Scan for the cell matching the given text and deliver its [x, y] coordinate at center. 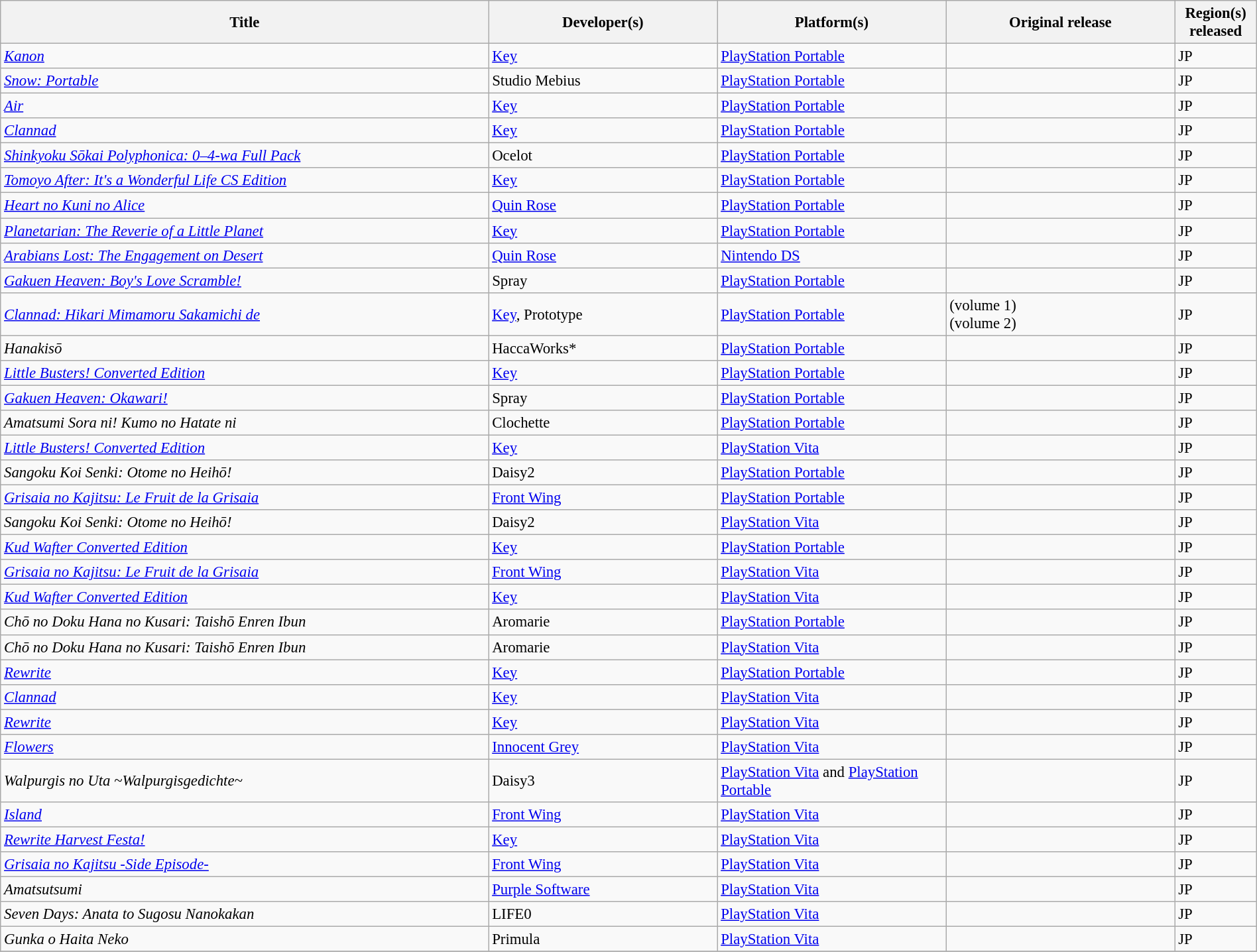
Key, Prototype [603, 314]
Studio Mebius [603, 81]
Hanakisō [245, 348]
Platform(s) [831, 23]
Amatsumi Sora ni! Kumo no Hatate ni [245, 423]
Clannad: Hikari Mimamoru Sakamichi de [245, 314]
Seven Days: Anata to Sugosu Nanokakan [245, 914]
Innocent Grey [603, 747]
Air [245, 106]
Planetarian: The Reverie of a Little Planet [245, 231]
Region(s) released [1216, 23]
Purple Software [603, 890]
Heart no Kuni no Alice [245, 206]
Original release [1061, 23]
Nintendo DS [831, 255]
Title [245, 23]
Walpurgis no Uta ~Walpurgisgedichte~ [245, 781]
Amatsutsumi [245, 890]
Gakuen Heaven: Okawari! [245, 398]
Clochette [603, 423]
Gakuen Heaven: Boy's Love Scramble! [245, 280]
(volume 1) (volume 2) [1061, 314]
Tomoyo After: It's a Wonderful Life CS Edition [245, 181]
Primula [603, 939]
Rewrite Harvest Festa! [245, 839]
Arabians Lost: The Engagement on Desert [245, 255]
Flowers [245, 747]
Ocelot [603, 156]
Developer(s) [603, 23]
Snow: Portable [245, 81]
Kanon [245, 56]
HaccaWorks* [603, 348]
LIFE0 [603, 914]
Daisy3 [603, 781]
PlayStation Vita and PlayStation Portable [831, 781]
Island [245, 815]
Shinkyoku Sōkai Polyphonica: 0–4-wa Full Pack [245, 156]
Grisaia no Kajitsu -Side Episode- [245, 864]
Gunka o Haita Neko [245, 939]
